Find where the given text appears and provide that cell's center as [X, Y] coordinate. 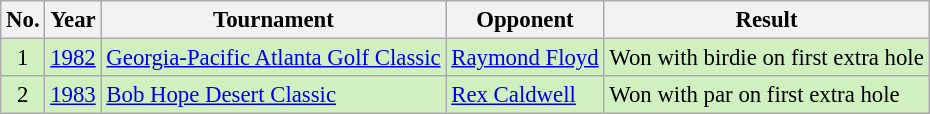
2 [23, 95]
Year [73, 20]
Georgia-Pacific Atlanta Golf Classic [274, 58]
1 [23, 58]
Tournament [274, 20]
Won with birdie on first extra hole [766, 58]
Rex Caldwell [525, 95]
Bob Hope Desert Classic [274, 95]
1983 [73, 95]
Result [766, 20]
Won with par on first extra hole [766, 95]
1982 [73, 58]
Raymond Floyd [525, 58]
No. [23, 20]
Opponent [525, 20]
